Determine the [x, y] coordinate at the center of the cell enclosing the given text.  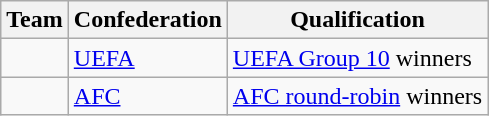
UEFA Group 10 winners [357, 58]
AFC round-robin winners [357, 96]
Confederation [148, 20]
Team [35, 20]
AFC [148, 96]
Qualification [357, 20]
UEFA [148, 58]
